Return (x, y) of the center of cell containing provided text 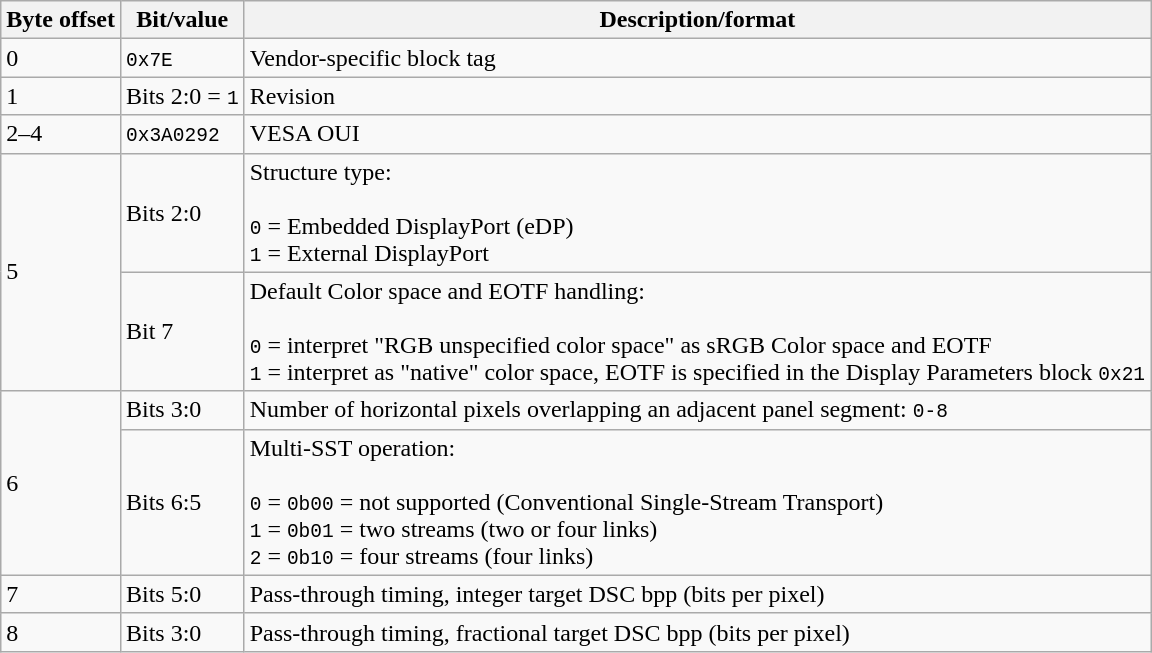
VESA OUI (697, 134)
6 (61, 483)
Vendor-specific block tag (697, 58)
0x7E (182, 58)
8 (61, 632)
Bits 2:0 = 1 (182, 96)
Number of horizontal pixels overlapping an adjacent panel segment: 0-8 (697, 410)
Pass-through timing, integer target DSC bpp (bits per pixel) (697, 594)
2–4 (61, 134)
Pass-through timing, fractional target DSC bpp (bits per pixel) (697, 632)
Bit 7 (182, 332)
0x3A0292 (182, 134)
Byte offset (61, 20)
Bits 2:0 (182, 212)
Structure type:0 = Embedded DisplayPort (eDP) 1 = External DisplayPort (697, 212)
7 (61, 594)
Bit/value (182, 20)
Bits 6:5 (182, 502)
Revision (697, 96)
Bits 5:0 (182, 594)
1 (61, 96)
5 (61, 272)
0 (61, 58)
Description/format (697, 20)
